Extract the [X, Y] coordinate from the center of the cell holding the provided text.  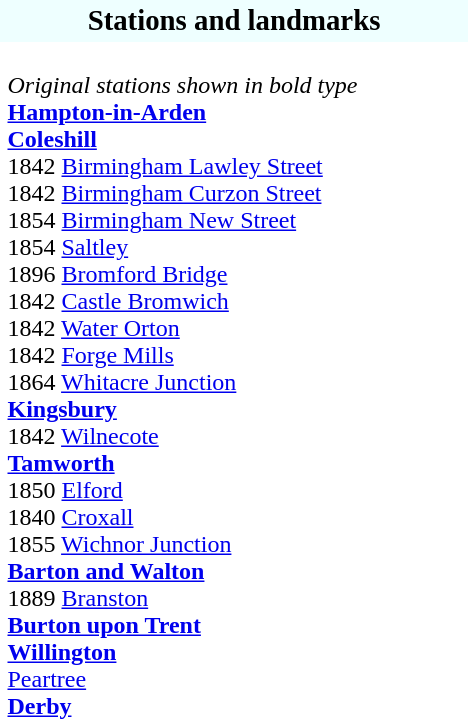
Stations and landmarks [234, 21]
